Capture the cell that displays the provided text and extract its (X, Y) central coordinate. 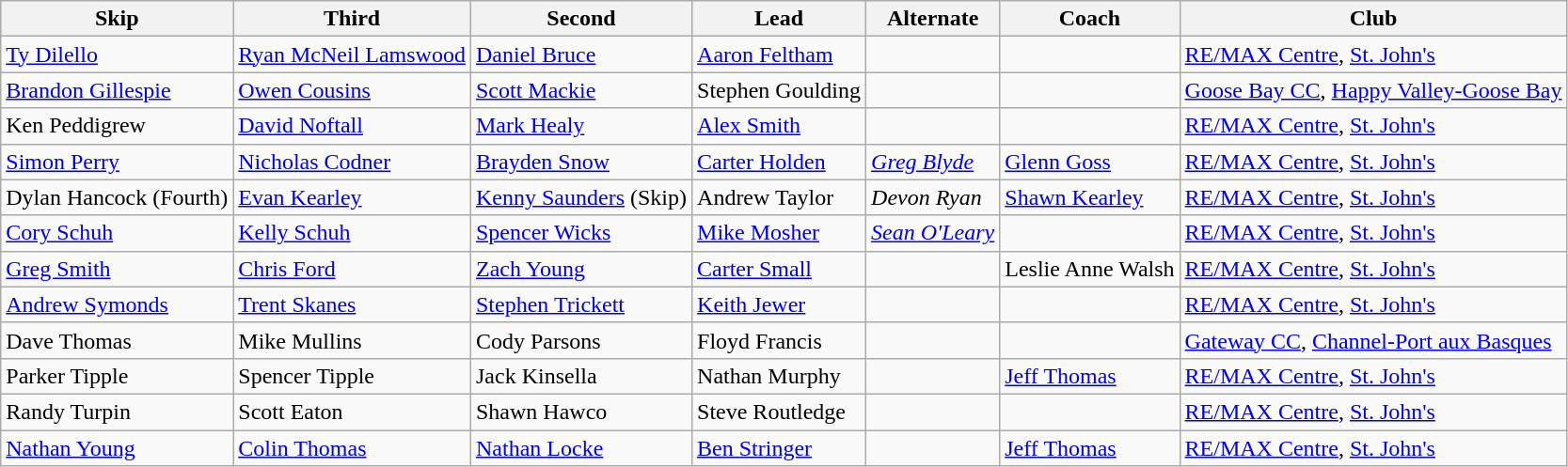
Leslie Anne Walsh (1089, 269)
Skip (117, 19)
Stephen Goulding (779, 90)
Nathan Young (117, 448)
Daniel Bruce (581, 54)
Club (1373, 19)
Randy Turpin (117, 412)
Parker Tipple (117, 376)
Alternate (933, 19)
Carter Holden (779, 162)
Brayden Snow (581, 162)
Mike Mullins (352, 340)
Shawn Hawco (581, 412)
Simon Perry (117, 162)
Alex Smith (779, 126)
Stephen Trickett (581, 304)
Spencer Tipple (352, 376)
Brandon Gillespie (117, 90)
Carter Small (779, 269)
David Noftall (352, 126)
Shawn Kearley (1089, 197)
Dylan Hancock (Fourth) (117, 197)
Dave Thomas (117, 340)
Sean O'Leary (933, 233)
Second (581, 19)
Nathan Locke (581, 448)
Kelly Schuh (352, 233)
Ben Stringer (779, 448)
Chris Ford (352, 269)
Greg Smith (117, 269)
Scott Eaton (352, 412)
Jack Kinsella (581, 376)
Keith Jewer (779, 304)
Greg Blyde (933, 162)
Ken Peddigrew (117, 126)
Spencer Wicks (581, 233)
Third (352, 19)
Goose Bay CC, Happy Valley-Goose Bay (1373, 90)
Kenny Saunders (Skip) (581, 197)
Coach (1089, 19)
Mark Healy (581, 126)
Glenn Goss (1089, 162)
Andrew Taylor (779, 197)
Scott Mackie (581, 90)
Mike Mosher (779, 233)
Owen Cousins (352, 90)
Aaron Feltham (779, 54)
Zach Young (581, 269)
Colin Thomas (352, 448)
Nicholas Codner (352, 162)
Trent Skanes (352, 304)
Cory Schuh (117, 233)
Lead (779, 19)
Devon Ryan (933, 197)
Cody Parsons (581, 340)
Ty Dilello (117, 54)
Andrew Symonds (117, 304)
Nathan Murphy (779, 376)
Ryan McNeil Lamswood (352, 54)
Gateway CC, Channel-Port aux Basques (1373, 340)
Floyd Francis (779, 340)
Steve Routledge (779, 412)
Evan Kearley (352, 197)
